Capture the cell that displays the provided text and extract its (x, y) central coordinate. 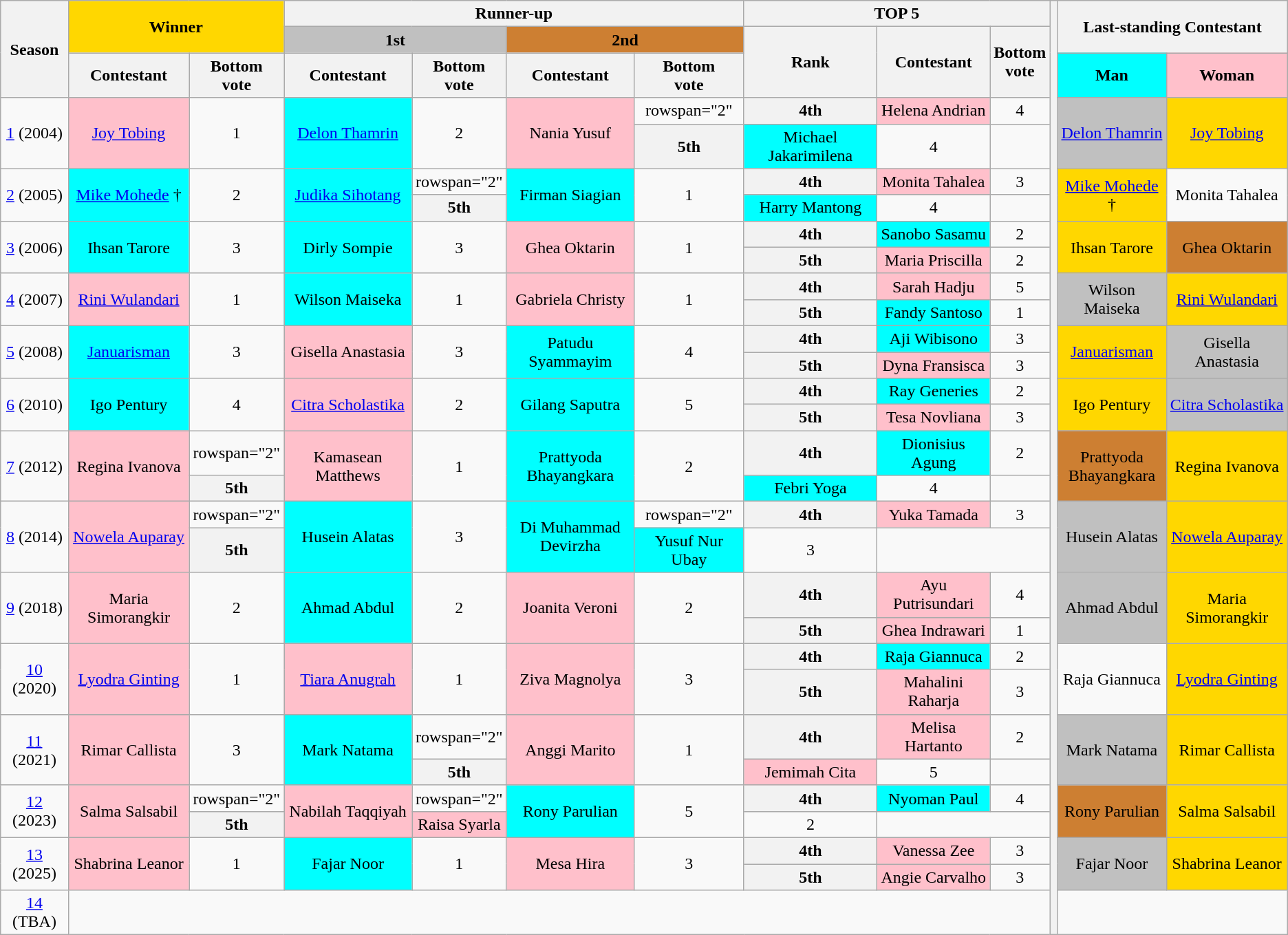
Last-standing Contestant (1172, 27)
13 (2025) (34, 863)
12 (2023) (34, 811)
Yusuf Nur Ubay (689, 550)
2 (2005) (34, 195)
Fandy Santoso (934, 312)
Judika Sihotang (348, 195)
Sarah Hadju (934, 286)
Mahalini Raharja (934, 692)
Joanita Veroni (570, 608)
14 (TBA) (34, 912)
Dyna Fransisca (934, 365)
Febri Yoga (811, 488)
8 (2014) (34, 537)
Raisa Syarla (460, 824)
Kamasean Matthews (348, 466)
4 (2007) (34, 299)
Angie Carvalho (934, 877)
1st (396, 40)
7 (2012) (34, 466)
5 (2008) (34, 352)
Ziva Magnolya (570, 678)
Helena Andrian (934, 111)
Rank (811, 62)
Sanobo Sasamu (934, 234)
Di MuhammadDevirzha (570, 537)
Vanessa Zee (934, 850)
Ghea Indrawari (934, 630)
Anggi Marito (570, 750)
Mesa Hira (570, 863)
Tesa Novliana (934, 418)
Patudu Syammayim (570, 352)
Ray Generies (934, 391)
Runner-up (514, 14)
Nabilah Taqqiyah (348, 811)
6 (2010) (34, 405)
Michael Jakarimilena (811, 146)
Man (1112, 76)
Aji Wibisono (934, 338)
11 (2021) (34, 750)
Nyoman Paul (934, 798)
Firman Siagian (570, 195)
2nd (625, 40)
Season (34, 50)
Dionisius Agung (934, 453)
Winner (176, 27)
Harry Mantong (811, 208)
1 (2004) (34, 133)
3 (2006) (34, 247)
TOP 5 (897, 14)
Gilang Saputra (570, 405)
Ayu Putrisundari (934, 594)
Maria Priscilla (934, 260)
Melisa Hartanto (934, 736)
Tiara Anugrah (348, 678)
Jemimah Cita (811, 772)
Dirly Sompie (348, 247)
Woman (1227, 76)
9 (2018) (34, 608)
10 (2020) (34, 678)
Yuka Tamada (934, 515)
Gabriela Christy (570, 299)
Nania Yusuf (570, 133)
